Output the [X, Y] coordinate of the center of the cell containing the given text.  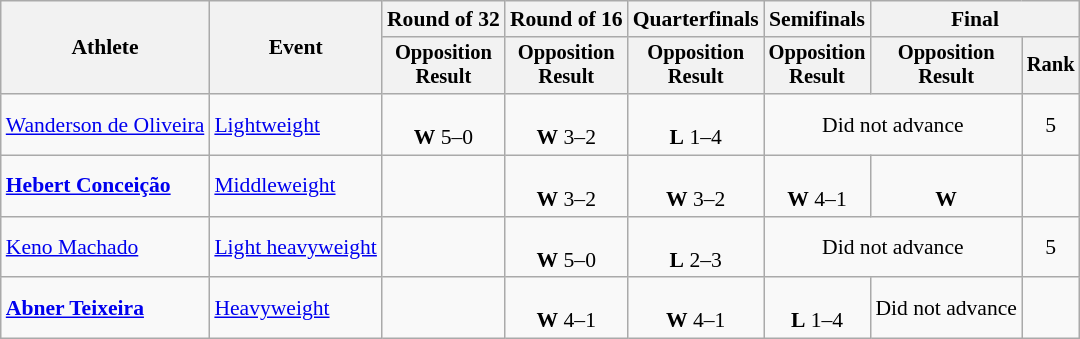
Light heavyweight [296, 248]
L 2–3 [696, 248]
Heavyweight [296, 308]
Middleweight [296, 186]
Semifinals [818, 19]
Final [974, 19]
Quarterfinals [696, 19]
Keno Machado [106, 248]
Lightweight [296, 124]
Event [296, 48]
Round of 16 [566, 19]
Round of 32 [444, 19]
Athlete [106, 48]
Rank [1051, 66]
Abner Teixeira [106, 308]
Wanderson de Oliveira [106, 124]
Hebert Conceição [106, 186]
W [946, 186]
